Provide the (x, y) coordinate of the cell's center where the given text is located.  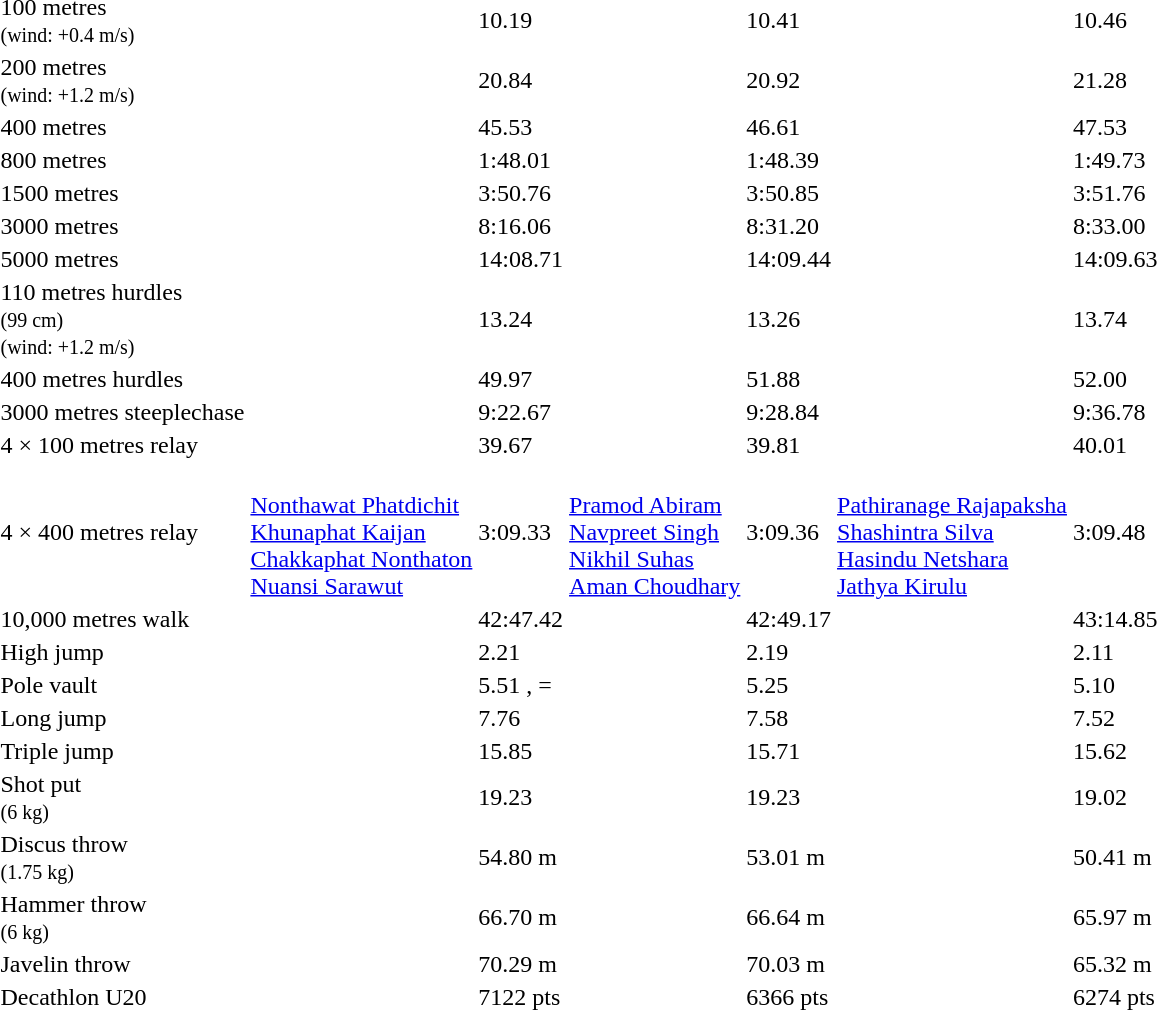
45.53 (521, 127)
20.84 (521, 80)
2.21 (521, 652)
14:08.71 (521, 259)
70.29 m (521, 964)
3:09.36 (789, 532)
54.80 m (521, 858)
5.25 (789, 685)
15.85 (521, 751)
3:09.33 (521, 532)
14:09.44 (789, 259)
70.03 m (789, 964)
3:50.85 (789, 193)
Pramod AbiramNavpreet SinghNikhil SuhasAman Choudhary (655, 532)
8:31.20 (789, 226)
66.70 m (521, 918)
7.58 (789, 718)
1:48.01 (521, 160)
Nonthawat PhatdichitKhunaphat KaijanChakkaphat NonthatonNuansi Sarawut (362, 532)
20.92 (789, 80)
9:28.84 (789, 412)
53.01 m (789, 858)
5.51 , = (521, 685)
15.71 (789, 751)
Pathiranage RajapakshaShashintra SilvaHasindu NetsharaJathya Kirulu (952, 532)
7.76 (521, 718)
39.67 (521, 445)
8:16.06 (521, 226)
3:50.76 (521, 193)
9:22.67 (521, 412)
39.81 (789, 445)
13.24 (521, 319)
46.61 (789, 127)
51.88 (789, 379)
49.97 (521, 379)
2.19 (789, 652)
42:47.42 (521, 619)
13.26 (789, 319)
42:49.17 (789, 619)
1:48.39 (789, 160)
66.64 m (789, 918)
